Provide the [X, Y] coordinate of the cell's center where the given text is located.  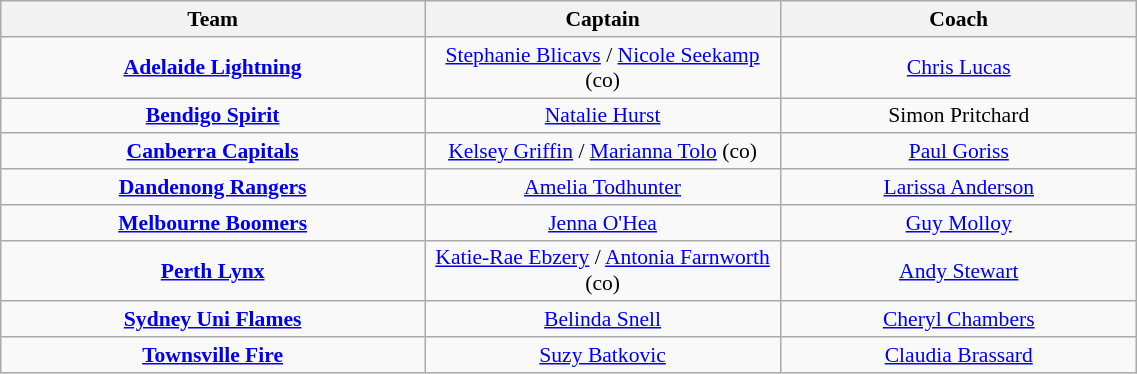
Larissa Anderson [959, 187]
Suzy Batkovic [602, 355]
Andy Stewart [959, 270]
Paul Goriss [959, 152]
Team [213, 19]
Chris Lucas [959, 68]
Adelaide Lightning [213, 68]
Claudia Brassard [959, 355]
Kelsey Griffin / Marianna Tolo (co) [602, 152]
Cheryl Chambers [959, 320]
Perth Lynx [213, 270]
Jenna O'Hea [602, 223]
Dandenong Rangers [213, 187]
Sydney Uni Flames [213, 320]
Captain [602, 19]
Coach [959, 19]
Melbourne Boomers [213, 223]
Stephanie Blicavs / Nicole Seekamp (co) [602, 68]
Townsville Fire [213, 355]
Canberra Capitals [213, 152]
Belinda Snell [602, 320]
Simon Pritchard [959, 116]
Amelia Todhunter [602, 187]
Katie-Rae Ebzery / Antonia Farnworth (co) [602, 270]
Guy Molloy [959, 223]
Bendigo Spirit [213, 116]
Natalie Hurst [602, 116]
